From the cell containing the given text, extract its center point as (x, y) coordinate. 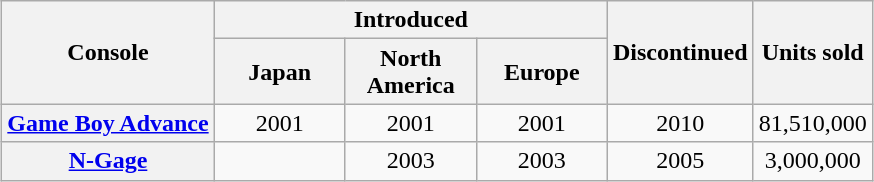
81,510,000 (812, 123)
North America (410, 72)
3,000,000 (812, 161)
2005 (680, 161)
2010 (680, 123)
N-Gage (108, 161)
Europe (542, 72)
Discontinued (680, 52)
Japan (280, 72)
Game Boy Advance (108, 123)
Introduced (410, 20)
Console (108, 52)
Units sold (812, 52)
